Identify which cell holds the provided text, then report its [x, y] central coordinate. 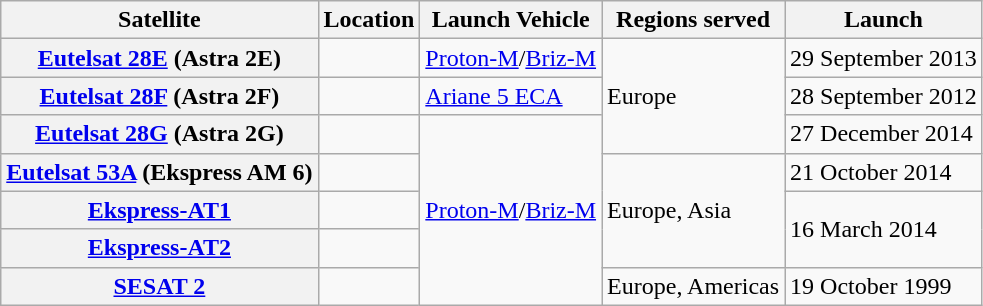
19 October 1999 [884, 286]
Launch [884, 20]
16 March 2014 [884, 229]
29 September 2013 [884, 58]
21 October 2014 [884, 172]
Ekspress-AT2 [160, 248]
Eutelsat 53A (Ekspress AM 6) [160, 172]
Europe, Asia [694, 210]
Eutelsat 28E (Astra 2E) [160, 58]
Ekspress-AT1 [160, 210]
Europe [694, 96]
28 September 2012 [884, 96]
Europe, Americas [694, 286]
Regions served [694, 20]
Launch Vehicle [511, 20]
Location [369, 20]
SESAT 2 [160, 286]
Eutelsat 28F (Astra 2F) [160, 96]
Satellite [160, 20]
27 December 2014 [884, 134]
Ariane 5 ECA [511, 96]
Eutelsat 28G (Astra 2G) [160, 134]
